Return the [x, y] coordinate for the center point of the cell that contains the specified text.  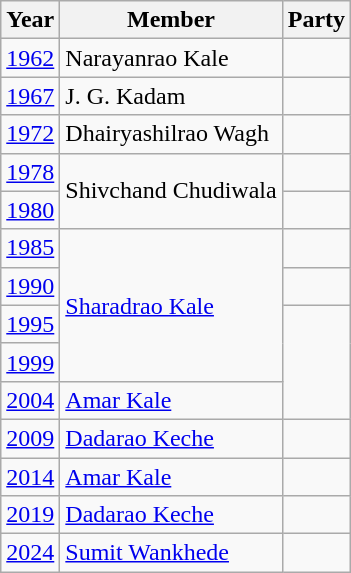
1995 [30, 324]
1980 [30, 210]
1999 [30, 362]
1962 [30, 58]
Narayanrao Kale [171, 58]
Year [30, 20]
1985 [30, 248]
1978 [30, 172]
2024 [30, 553]
Party [316, 20]
J. G. Kadam [171, 96]
2009 [30, 438]
Sumit Wankhede [171, 553]
Shivchand Chudiwala [171, 191]
2019 [30, 515]
Dhairyashilrao Wagh [171, 134]
2004 [30, 400]
1990 [30, 286]
1967 [30, 96]
Member [171, 20]
1972 [30, 134]
2014 [30, 477]
Sharadrao Kale [171, 305]
